From the cell containing the given text, extract its center point as (X, Y) coordinate. 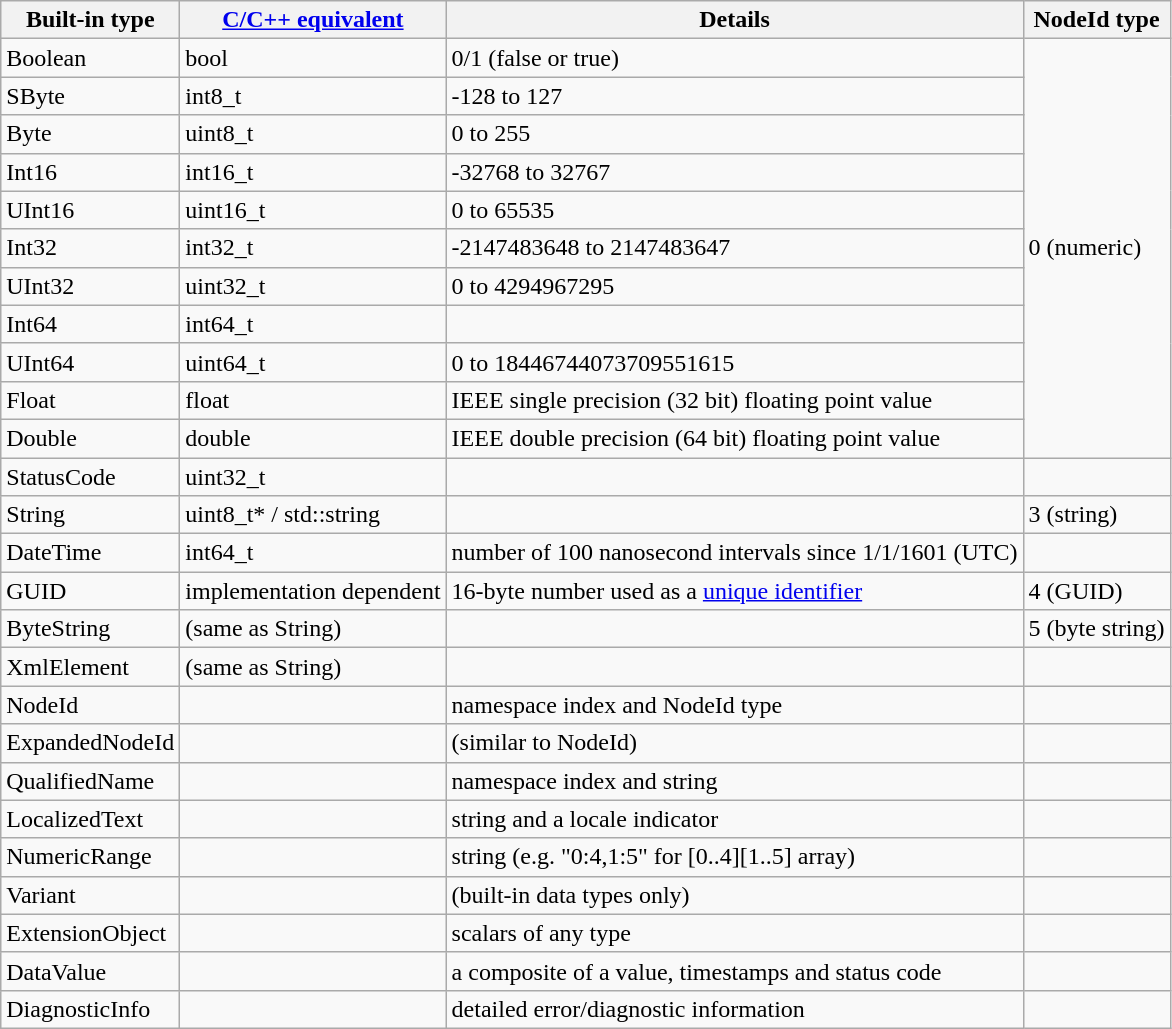
SByte (90, 96)
LocalizedText (90, 819)
number of 100 nanosecond intervals since 1/1/1601 (UTC) (734, 553)
QualifiedName (90, 781)
float (313, 400)
implementation dependent (313, 591)
NodeId type (1096, 20)
UInt16 (90, 210)
IEEE double precision (64 bit) floating point value (734, 438)
(built-in data types only) (734, 895)
0 (numeric) (1096, 248)
ExpandedNodeId (90, 743)
scalars of any type (734, 933)
detailed error/diagnostic information (734, 1009)
Int32 (90, 248)
Built-in type (90, 20)
Float (90, 400)
0/1 (false or true) (734, 58)
-128 to 127 (734, 96)
string and a locale indicator (734, 819)
DateTime (90, 553)
5 (byte string) (1096, 629)
a composite of a value, timestamps and status code (734, 971)
Int64 (90, 324)
namespace index and string (734, 781)
GUID (90, 591)
C/C++ equivalent (313, 20)
UInt32 (90, 286)
Variant (90, 895)
String (90, 515)
uint64_t (313, 362)
StatusCode (90, 477)
0 to 18446744073709551615 (734, 362)
-2147483648 to 2147483647 (734, 248)
uint8_t (313, 134)
NumericRange (90, 857)
bool (313, 58)
Int16 (90, 172)
Boolean (90, 58)
(similar to NodeId) (734, 743)
namespace index and NodeId type (734, 705)
DiagnosticInfo (90, 1009)
ExtensionObject (90, 933)
3 (string) (1096, 515)
string (e.g. "0:4,1:5" for [0..4][1..5] array) (734, 857)
0 to 4294967295 (734, 286)
Double (90, 438)
NodeId (90, 705)
XmlElement (90, 667)
int8_t (313, 96)
uint16_t (313, 210)
DataValue (90, 971)
UInt64 (90, 362)
int16_t (313, 172)
4 (GUID) (1096, 591)
int32_t (313, 248)
0 to 65535 (734, 210)
Byte (90, 134)
-32768 to 32767 (734, 172)
0 to 255 (734, 134)
ByteString (90, 629)
Details (734, 20)
IEEE single precision (32 bit) floating point value (734, 400)
double (313, 438)
16-byte number used as a unique identifier (734, 591)
uint8_t* / std::string (313, 515)
